Identify which cell holds the provided text, then report its (X, Y) central coordinate. 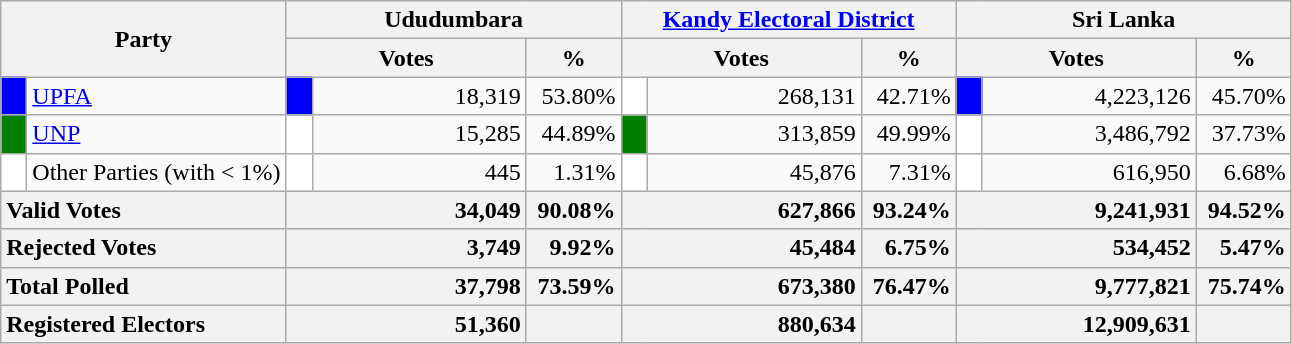
627,866 (741, 210)
Total Polled (144, 286)
45.70% (1244, 96)
9,777,821 (1076, 286)
UNP (156, 134)
534,452 (1076, 248)
Ududumbara (454, 20)
34,049 (406, 210)
51,360 (406, 324)
75.74% (1244, 286)
3,749 (406, 248)
9,241,931 (1076, 210)
4,223,126 (1089, 96)
37,798 (406, 286)
Party (144, 39)
44.89% (574, 134)
42.71% (908, 96)
94.52% (1244, 210)
Kandy Electoral District (788, 20)
3,486,792 (1089, 134)
6.75% (908, 248)
18,319 (419, 96)
Sri Lanka (1124, 20)
Valid Votes (144, 210)
7.31% (908, 172)
93.24% (908, 210)
Registered Electors (144, 324)
5.47% (1244, 248)
90.08% (574, 210)
53.80% (574, 96)
445 (419, 172)
Rejected Votes (144, 248)
37.73% (1244, 134)
616,950 (1089, 172)
49.99% (908, 134)
Other Parties (with < 1%) (156, 172)
UPFA (156, 96)
6.68% (1244, 172)
15,285 (419, 134)
45,484 (741, 248)
45,876 (754, 172)
268,131 (754, 96)
673,380 (741, 286)
73.59% (574, 286)
313,859 (754, 134)
12,909,631 (1076, 324)
1.31% (574, 172)
880,634 (741, 324)
9.92% (574, 248)
76.47% (908, 286)
